Identify which cell holds the provided text, then report its (X, Y) central coordinate. 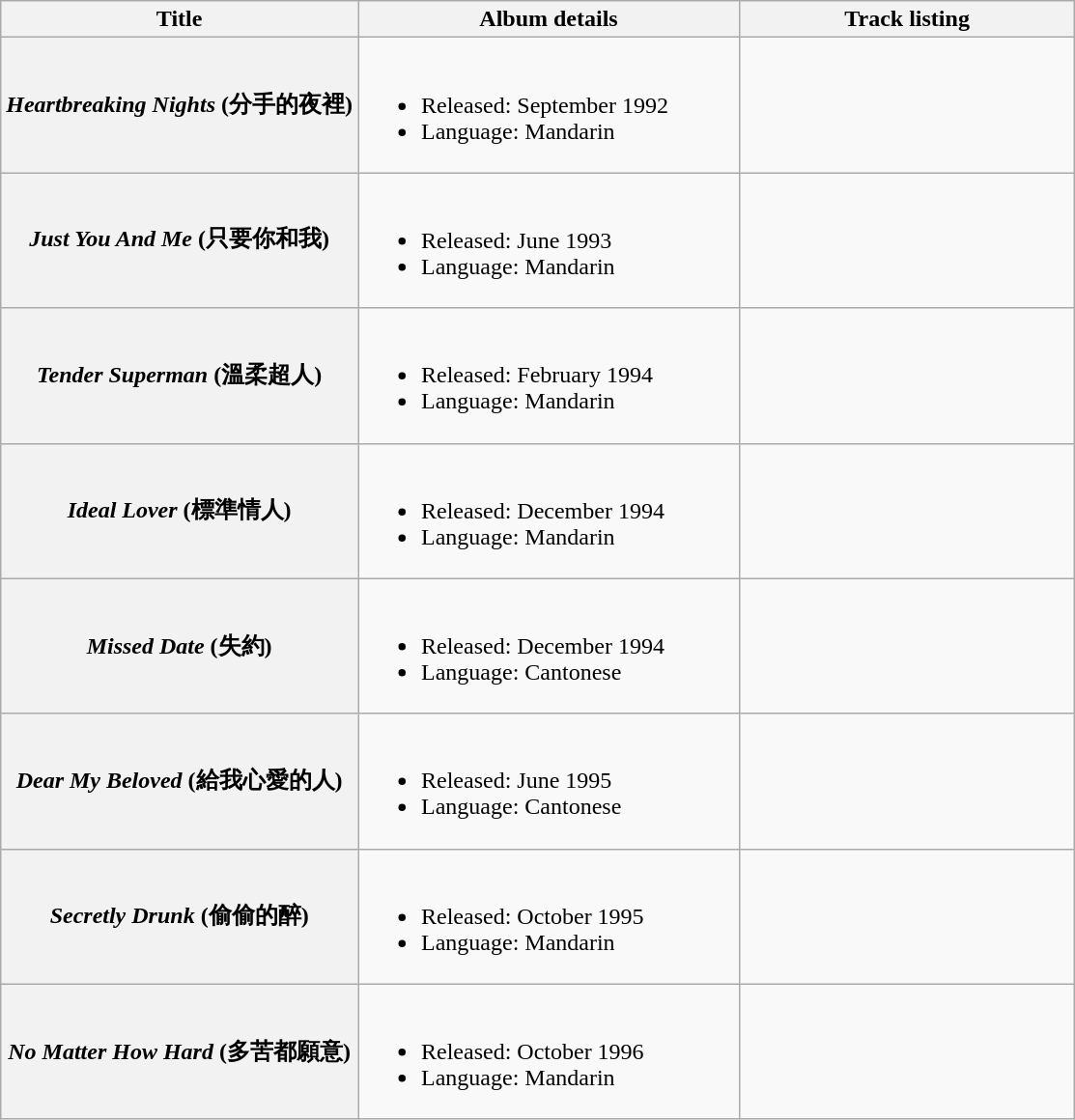
Title (180, 19)
Secretly Drunk (偷偷的醉) (180, 916)
Released: December 1994Language: Mandarin (549, 511)
Just You And Me (只要你和我) (180, 240)
Missed Date (失約) (180, 646)
Ideal Lover (標準情人) (180, 511)
Tender Superman (溫柔超人) (180, 376)
Album details (549, 19)
Released: October 1996Language: Mandarin (549, 1051)
Dear My Beloved (給我心愛的人) (180, 781)
No Matter How Hard (多苦都願意) (180, 1051)
Released: June 1995Language: Cantonese (549, 781)
Released: February 1994Language: Mandarin (549, 376)
Heartbreaking Nights (分手的夜裡) (180, 105)
Released: September 1992Language: Mandarin (549, 105)
Released: June 1993Language: Mandarin (549, 240)
Released: October 1995Language: Mandarin (549, 916)
Released: December 1994Language: Cantonese (549, 646)
Track listing (908, 19)
